Pinpoint the cell where the given text exists, returning its (x, y) midpoint coordinate. 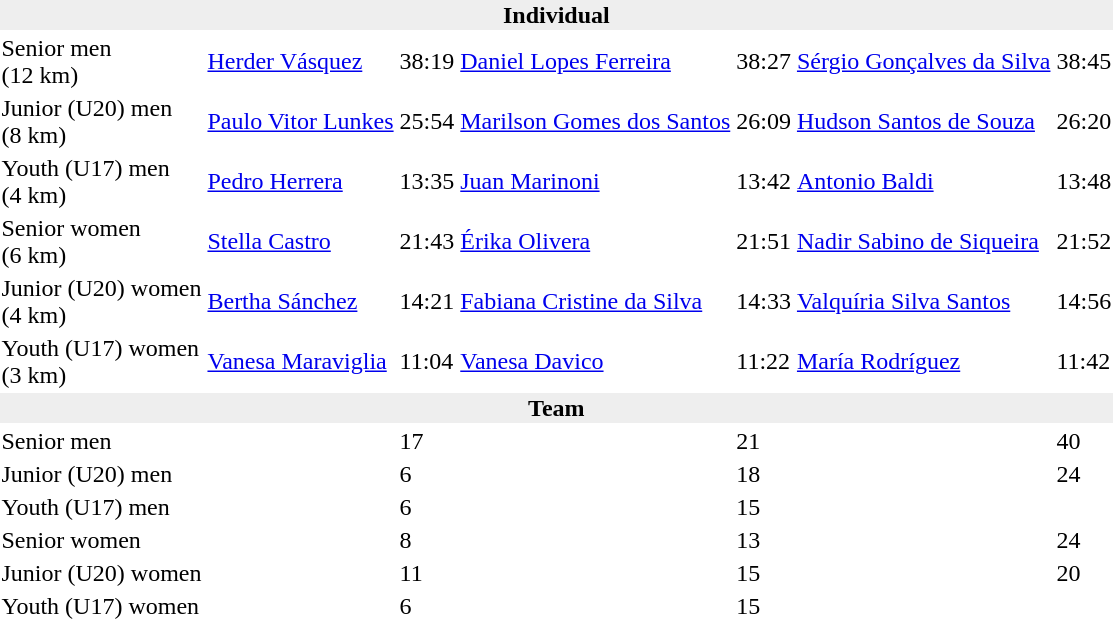
Individual (556, 15)
Junior (U20) men(8 km) (102, 122)
8 (427, 540)
21:51 (764, 242)
Pedro Herrera (300, 182)
Hudson Santos de Souza (924, 122)
Senior men (102, 441)
14:56 (1084, 302)
13 (764, 540)
13:42 (764, 182)
Team (556, 408)
Nadir Sabino de Siqueira (924, 242)
Junior (U20) women (102, 573)
38:19 (427, 62)
Junior (U20) women(4 km) (102, 302)
María Rodríguez (924, 362)
Antonio Baldi (924, 182)
Youth (U17) men(4 km) (102, 182)
Marilson Gomes dos Santos (596, 122)
14:33 (764, 302)
13:35 (427, 182)
Valquíria Silva Santos (924, 302)
13:48 (1084, 182)
Daniel Lopes Ferreira (596, 62)
Érika Olivera (596, 242)
Paulo Vitor Lunkes (300, 122)
11:04 (427, 362)
Senior men(12 km) (102, 62)
11:42 (1084, 362)
Bertha Sánchez (300, 302)
11 (427, 573)
Sérgio Gonçalves da Silva (924, 62)
Junior (U20) men (102, 474)
Youth (U17) men (102, 507)
18 (764, 474)
17 (427, 441)
Juan Marinoni (596, 182)
26:09 (764, 122)
21:43 (427, 242)
26:20 (1084, 122)
Stella Castro (300, 242)
14:21 (427, 302)
38:27 (764, 62)
Fabiana Cristine da Silva (596, 302)
Vanesa Maraviglia (300, 362)
20 (1084, 573)
Herder Vásquez (300, 62)
Senior women (102, 540)
21 (764, 441)
Vanesa Davico (596, 362)
21:52 (1084, 242)
Youth (U17) women(3 km) (102, 362)
38:45 (1084, 62)
25:54 (427, 122)
11:22 (764, 362)
Senior women(6 km) (102, 242)
40 (1084, 441)
